Pinpoint the cell where the given text exists, returning its (x, y) midpoint coordinate. 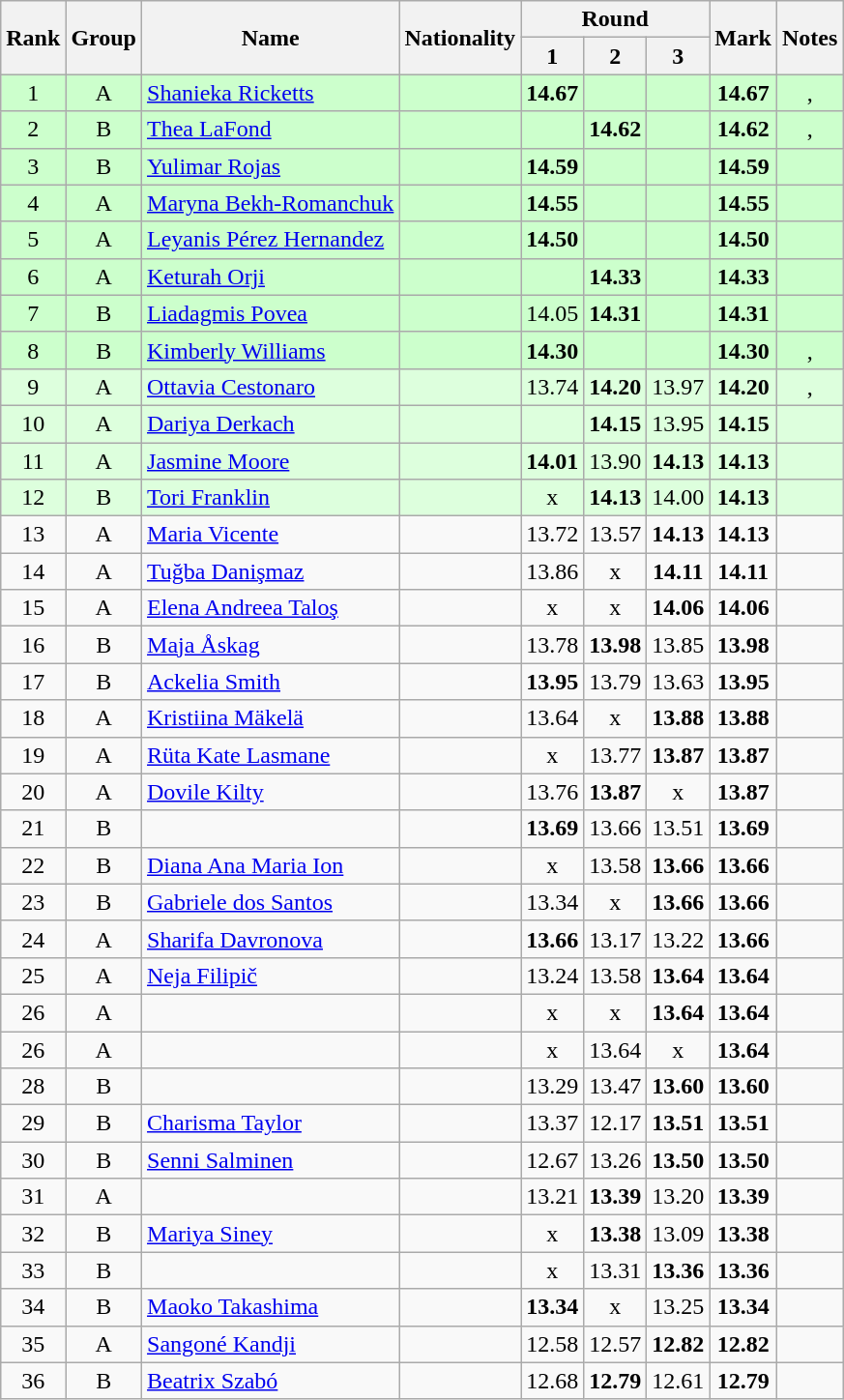
13.79 (615, 682)
Sangoné Kandji (271, 1344)
Notes (810, 38)
13.17 (615, 939)
Leyanis Pérez Hernandez (271, 240)
14.00 (679, 498)
Beatrix Szabó (271, 1381)
Maryna Bekh-Romanchuk (271, 203)
Thea LaFond (271, 130)
12.68 (553, 1381)
35 (33, 1344)
14 (33, 571)
Ackelia Smith (271, 682)
13.22 (679, 939)
13.74 (553, 387)
Neja Filipič (271, 976)
Rüta Kate Lasmane (271, 755)
24 (33, 939)
13.21 (553, 1197)
Keturah Orji (271, 277)
13.97 (679, 387)
4 (33, 203)
13.26 (615, 1160)
13 (33, 535)
13.72 (553, 535)
30 (33, 1160)
Group (104, 38)
18 (33, 718)
32 (33, 1234)
Ottavia Cestonaro (271, 387)
Elena Andreea Taloş (271, 608)
17 (33, 682)
12.58 (553, 1344)
13.31 (615, 1270)
Dovile Kilty (271, 792)
13.25 (679, 1307)
25 (33, 976)
Name (271, 38)
Senni Salminen (271, 1160)
12.57 (615, 1344)
12 (33, 498)
13.37 (553, 1123)
13.20 (679, 1197)
34 (33, 1307)
Maoko Takashima (271, 1307)
6 (33, 277)
Diana Ana Maria Ion (271, 865)
15 (33, 608)
12.67 (553, 1160)
13.57 (615, 535)
12.61 (679, 1381)
13.77 (615, 755)
19 (33, 755)
Kristiina Mäkelä (271, 718)
16 (33, 645)
13.90 (615, 461)
13.86 (553, 571)
20 (33, 792)
Shanieka Ricketts (271, 93)
13.47 (615, 1087)
8 (33, 350)
31 (33, 1197)
21 (33, 829)
29 (33, 1123)
28 (33, 1087)
9 (33, 387)
13.85 (679, 645)
22 (33, 865)
Maja Åskag (271, 645)
Sharifa Davronova (271, 939)
13.29 (553, 1087)
5 (33, 240)
Round (615, 19)
Mariya Siney (271, 1234)
Tori Franklin (271, 498)
13.63 (679, 682)
Dariya Derkach (271, 423)
Tuğba Danişmaz (271, 571)
13.09 (679, 1234)
13.78 (553, 645)
Liadagmis Povea (271, 313)
10 (33, 423)
Rank (33, 38)
33 (33, 1270)
Gabriele dos Santos (271, 902)
13.76 (553, 792)
12.17 (615, 1123)
11 (33, 461)
7 (33, 313)
36 (33, 1381)
14.05 (553, 313)
Jasmine Moore (271, 461)
Maria Vicente (271, 535)
Charisma Taylor (271, 1123)
23 (33, 902)
Nationality (460, 38)
13.24 (553, 976)
14.01 (553, 461)
Yulimar Rojas (271, 166)
Kimberly Williams (271, 350)
Mark (743, 38)
